From the cell containing the given text, extract its center point as (x, y) coordinate. 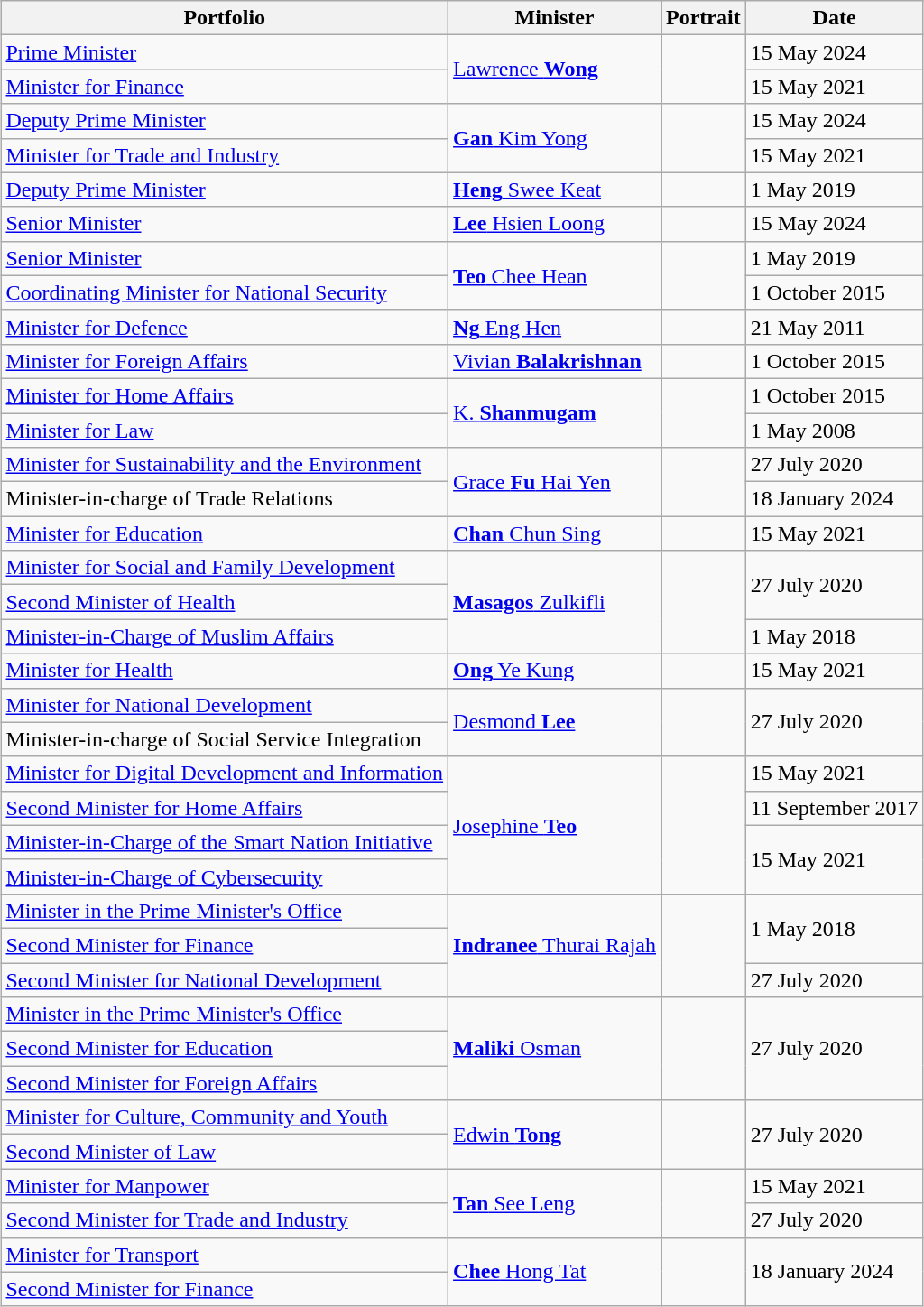
Minister-in-Charge of the Smart Nation Initiative (225, 842)
Maliki Osman (555, 1049)
Minister for Manpower (225, 1186)
Lawrence Wong (555, 70)
Grace Fu Hai Yen (555, 482)
Indranee Thurai Rajah (555, 945)
Minister-in-charge of Trade Relations (225, 499)
Minister for Social and Family Development (225, 568)
Minister for Finance (225, 87)
Josephine Teo (555, 825)
Coordinating Minister for National Security (225, 292)
Prime Minister (225, 52)
Desmond Lee (555, 722)
Vivian Balakrishnan (555, 361)
K. Shanmugam (555, 412)
Second Minister for Foreign Affairs (225, 1083)
Minister (555, 18)
Chan Chun Sing (555, 533)
Minister for Education (225, 533)
21 May 2011 (834, 327)
Minister for Culture, Community and Youth (225, 1117)
Date (834, 18)
Minister for Home Affairs (225, 395)
Second Minister of Health (225, 602)
Minister for National Development (225, 705)
1 May 2008 (834, 431)
Chee Hong Tat (555, 1272)
Minister for Trade and Industry (225, 155)
Lee Hsien Loong (555, 224)
Minister for Defence (225, 327)
Second Minister of Law (225, 1152)
Gan Kim Yong (555, 138)
Second Minister for Trade and Industry (225, 1220)
Minister-in-charge of Social Service Integration (225, 739)
Minister-in-Charge of Cybersecurity (225, 876)
Second Minister for Education (225, 1049)
Teo Chee Hean (555, 275)
Minister for Transport (225, 1255)
Heng Swee Keat (555, 190)
Portfolio (225, 18)
Minister for Law (225, 431)
Minister for Digital Development and Information (225, 774)
Portrait (704, 18)
Minister-in-Charge of Muslim Affairs (225, 636)
Minister for Health (225, 671)
Masagos Zulkifli (555, 602)
Ong Ye Kung (555, 671)
11 September 2017 (834, 808)
Second Minister for Home Affairs (225, 808)
Ng Eng Hen (555, 327)
Edwin Tong (555, 1135)
Second Minister for National Development (225, 979)
Minister for Sustainability and the Environment (225, 465)
Minister for Foreign Affairs (225, 361)
Tan See Leng (555, 1203)
